Determine the [X, Y] coordinate at the center of the cell enclosing the given text.  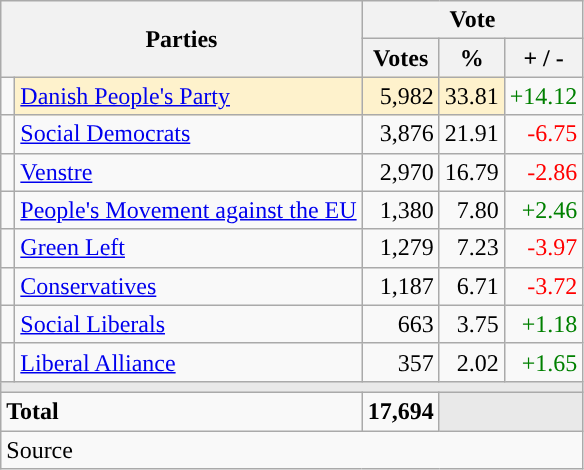
Votes [400, 58]
+2.46 [544, 210]
7.80 [472, 210]
Vote [472, 20]
+14.12 [544, 96]
7.23 [472, 248]
Liberal Alliance [188, 362]
17,694 [400, 411]
Social Liberals [188, 324]
Social Democrats [188, 134]
+1.18 [544, 324]
-3.72 [544, 286]
+1.65 [544, 362]
Conservatives [188, 286]
-3.97 [544, 248]
Total [182, 411]
People's Movement against the EU [188, 210]
Parties [182, 39]
% [472, 58]
+ / - [544, 58]
Green Left [188, 248]
2,970 [400, 172]
5,982 [400, 96]
1,380 [400, 210]
1,279 [400, 248]
Danish People's Party [188, 96]
21.91 [472, 134]
3,876 [400, 134]
16.79 [472, 172]
2.02 [472, 362]
6.71 [472, 286]
Source [292, 449]
663 [400, 324]
Venstre [188, 172]
-2.86 [544, 172]
357 [400, 362]
33.81 [472, 96]
1,187 [400, 286]
3.75 [472, 324]
-6.75 [544, 134]
